Pinpoint the cell where the given text exists, returning its (X, Y) midpoint coordinate. 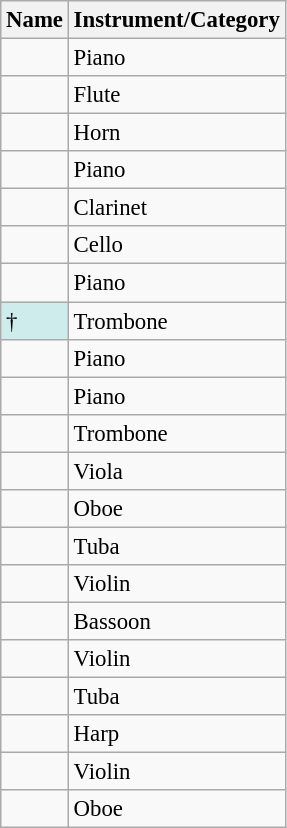
† (35, 321)
Name (35, 20)
Viola (176, 471)
Horn (176, 133)
Flute (176, 95)
Bassoon (176, 621)
Cello (176, 245)
Instrument/Category (176, 20)
Harp (176, 734)
Clarinet (176, 208)
